Find where the given text appears and provide that cell's center as (X, Y) coordinate. 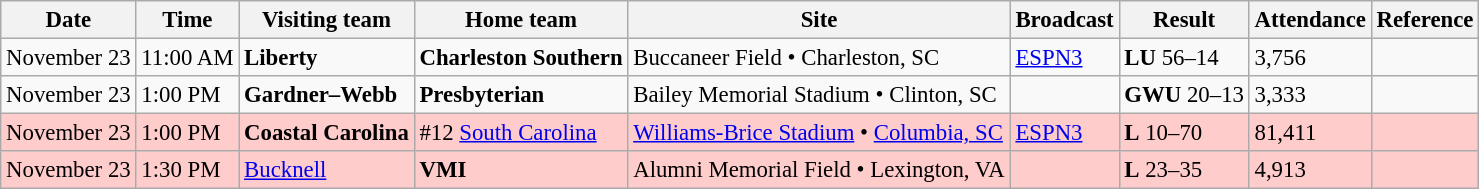
Bucknell (326, 170)
#12 South Carolina (521, 133)
1:30 PM (188, 170)
Alumni Memorial Field • Lexington, VA (819, 170)
Time (188, 20)
81,411 (1310, 133)
Reference (1425, 20)
Buccaneer Field • Charleston, SC (819, 58)
Presbyterian (521, 95)
GWU 20–13 (1184, 95)
L 10–70 (1184, 133)
Liberty (326, 58)
3,756 (1310, 58)
Site (819, 20)
11:00 AM (188, 58)
Williams-Brice Stadium • Columbia, SC (819, 133)
4,913 (1310, 170)
L 23–35 (1184, 170)
Attendance (1310, 20)
Broadcast (1064, 20)
Gardner–Webb (326, 95)
Home team (521, 20)
Charleston Southern (521, 58)
Date (68, 20)
Bailey Memorial Stadium • Clinton, SC (819, 95)
Result (1184, 20)
3,333 (1310, 95)
Visiting team (326, 20)
VMI (521, 170)
LU 56–14 (1184, 58)
Coastal Carolina (326, 133)
